Detect which cell encompasses the target text, then output its [x, y] center coordinate. 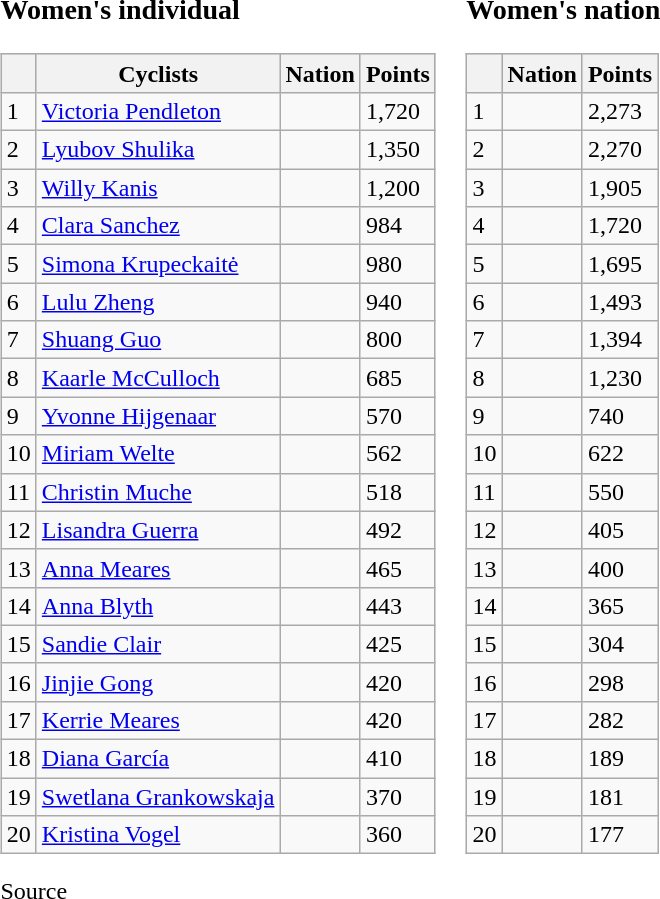
Yvonne Hijgenaar [158, 416]
Clara Sanchez [158, 226]
365 [620, 606]
400 [620, 568]
Jinjie Gong [158, 682]
Simona Krupeckaitė [158, 264]
Kaarle McCulloch [158, 378]
Swetlana Grankowskaja [158, 797]
562 [398, 454]
570 [398, 416]
1,905 [620, 188]
465 [398, 568]
984 [398, 226]
2,270 [620, 150]
Kristina Vogel [158, 835]
Anna Meares [158, 568]
1,493 [620, 302]
1,230 [620, 378]
Lyubov Shulika [158, 150]
492 [398, 530]
425 [398, 644]
740 [620, 416]
2,273 [620, 111]
940 [398, 302]
Diana García [158, 759]
1,350 [398, 150]
304 [620, 644]
177 [620, 835]
1,695 [620, 264]
298 [620, 682]
Shuang Guo [158, 340]
Victoria Pendleton [158, 111]
405 [620, 530]
Sandie Clair [158, 644]
622 [620, 454]
980 [398, 264]
800 [398, 340]
1,200 [398, 188]
360 [398, 835]
Cyclists [158, 73]
Lulu Zheng [158, 302]
1,394 [620, 340]
189 [620, 759]
410 [398, 759]
443 [398, 606]
Christin Muche [158, 492]
Willy Kanis [158, 188]
370 [398, 797]
181 [620, 797]
Anna Blyth [158, 606]
550 [620, 492]
Miriam Welte [158, 454]
282 [620, 720]
Lisandra Guerra [158, 530]
518 [398, 492]
Kerrie Meares [158, 720]
685 [398, 378]
